Determine the (X, Y) coordinate at the center of the cell enclosing the given text.  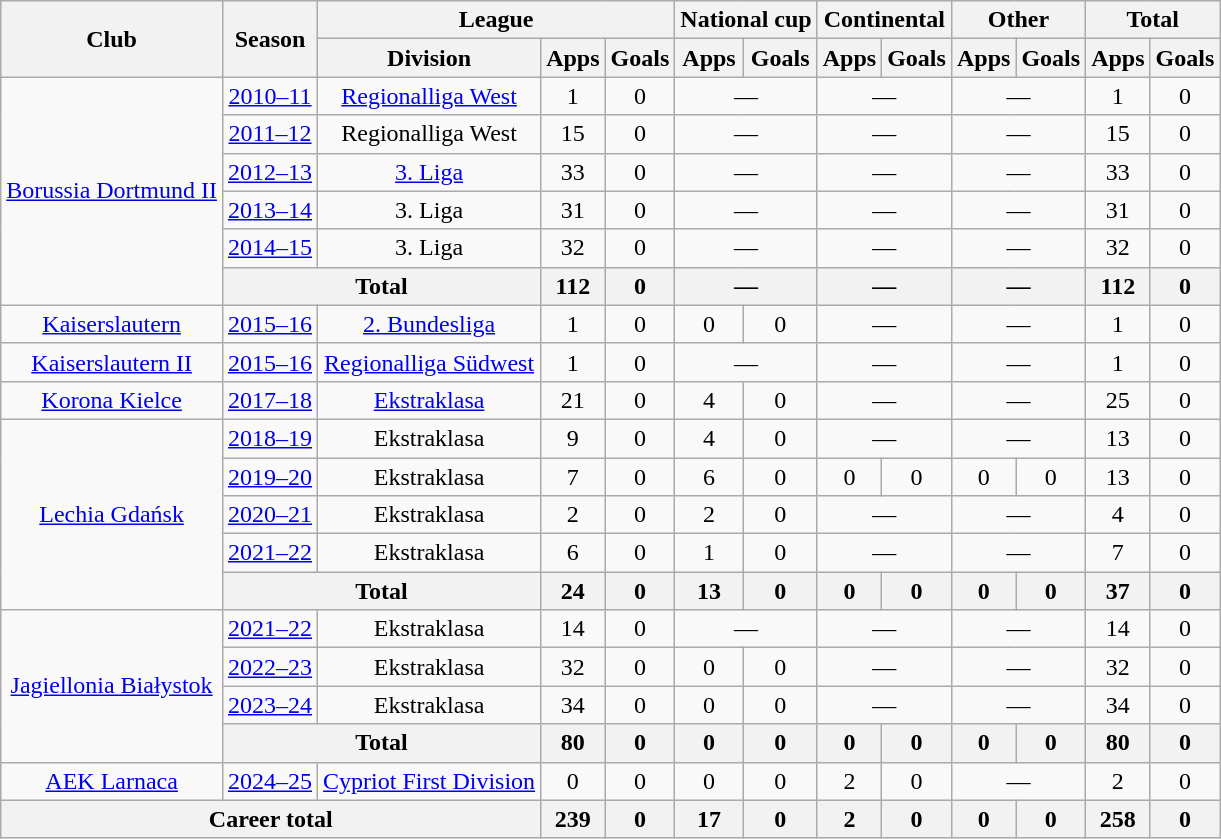
2014–15 (270, 248)
Korona Kielce (112, 400)
Division (430, 58)
Lechia Gdańsk (112, 514)
Career total (271, 819)
25 (1118, 400)
League (496, 20)
Continental (884, 20)
Kaiserslautern II (112, 362)
Jagiellonia Białystok (112, 686)
2018–19 (270, 438)
258 (1118, 819)
37 (1118, 591)
2013–14 (270, 210)
Season (270, 39)
2. Bundesliga (430, 324)
2012–13 (270, 172)
21 (573, 400)
2010–11 (270, 96)
2024–25 (270, 781)
2020–21 (270, 515)
AEK Larnaca (112, 781)
National cup (746, 20)
Borussia Dortmund II (112, 191)
2017–18 (270, 400)
2011–12 (270, 134)
Regionalliga Südwest (430, 362)
2023–24 (270, 705)
24 (573, 591)
17 (709, 819)
Kaiserslautern (112, 324)
2019–20 (270, 477)
Club (112, 39)
9 (573, 438)
2022–23 (270, 667)
Cypriot First Division (430, 781)
239 (573, 819)
Other (1018, 20)
